From the cell containing the given text, extract its center point as (x, y) coordinate. 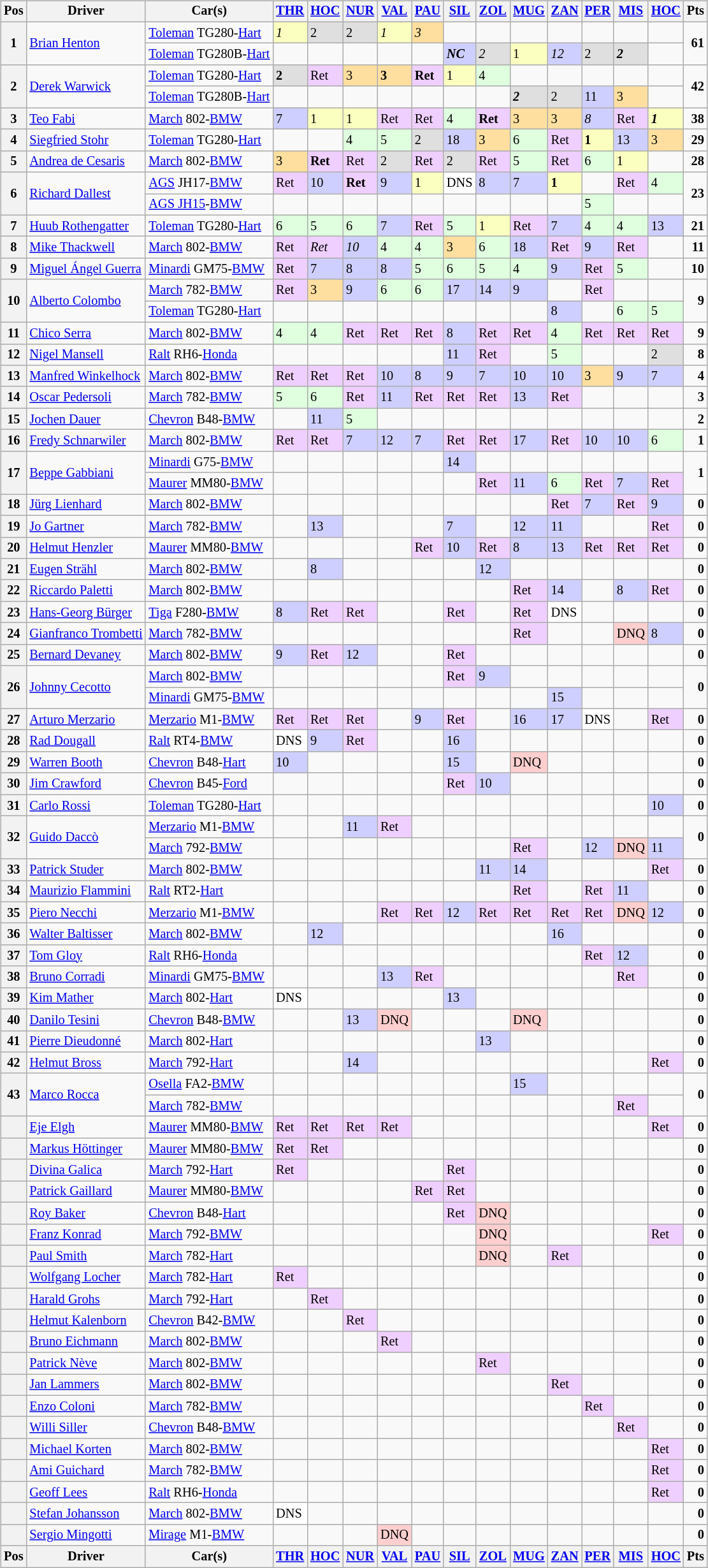
Fredy Schnarwiler (85, 441)
32 (13, 838)
Piero Necchi (85, 912)
Mirage M1-BMW (209, 1535)
Geoff Lees (85, 1492)
Miguel Ángel Guerra (85, 269)
34 (13, 891)
Divina Galica (85, 1170)
Chevron B45-Ford (209, 784)
Jan Lammers (85, 1385)
AGS JH17-BMW (209, 183)
Roy Baker (85, 1213)
Tom Gloy (85, 956)
Nigel Mansell (85, 355)
Ami Guichard (85, 1470)
19 (13, 526)
Enzo Coloni (85, 1406)
Minardi G75-BMW (209, 462)
Patrick Nève (85, 1363)
Walter Baltisser (85, 934)
20 (13, 548)
22 (13, 590)
Willi Siller (85, 1428)
Brian Henton (85, 43)
Mike Thackwell (85, 247)
Stefan Johansson (85, 1514)
Patrick Gaillard (85, 1192)
Chevron B42-BMW (209, 1321)
Oscar Pedersoli (85, 397)
33 (13, 870)
Sergio Mingotti (85, 1535)
Eugen Strähl (85, 569)
Teo Fabi (85, 119)
Maurizio Flammini (85, 891)
24 (13, 634)
61 (696, 43)
Andrea de Cesaris (85, 161)
39 (13, 999)
Manfred Winkelhock (85, 376)
Markus Höttinger (85, 1148)
Alberto Colombo (85, 301)
Patrick Studer (85, 870)
Arturo Merzario (85, 719)
Jo Gartner (85, 526)
Huub Rothengatter (85, 226)
Richard Dallest (85, 194)
Franz Konrad (85, 1235)
Danilo Tesini (85, 1020)
NC (459, 54)
25 (13, 655)
Riccardo Paletti (85, 590)
30 (13, 784)
27 (13, 719)
Johnny Cecotto (85, 687)
Michael Korten (85, 1449)
36 (13, 934)
Siegfried Stohr (85, 140)
Derek Warwick (85, 87)
Wolfgang Locher (85, 1277)
Helmut Kalenborn (85, 1321)
Bruno Corradi (85, 977)
31 (13, 805)
Jochen Dauer (85, 419)
Carlo Rossi (85, 805)
Tiga F280-BMW (209, 612)
Hans-Georg Bürger (85, 612)
43 (13, 1094)
Ralt RT4-BMW (209, 741)
41 (13, 1041)
Jim Crawford (85, 784)
Paul Smith (85, 1256)
Bruno Eichmann (85, 1342)
35 (13, 912)
Jürg Lienhard (85, 505)
40 (13, 1020)
Pierre Dieudonné (85, 1041)
Bernard Devaney (85, 655)
AGS JH15-BMW (209, 205)
Osella FA2-BMW (209, 1084)
Marco Rocca (85, 1094)
Helmut Bross (85, 1063)
Chico Serra (85, 333)
Eje Elgh (85, 1127)
Beppe Gabbiani (85, 472)
Kim Mather (85, 999)
Helmut Henzler (85, 548)
37 (13, 956)
26 (13, 687)
Gianfranco Trombetti (85, 634)
Rad Dougall (85, 741)
Harald Grohs (85, 1299)
Ralt RT2-Hart (209, 891)
Guido Daccò (85, 838)
Warren Booth (85, 763)
